Identify which cell holds the provided text, then report its (x, y) central coordinate. 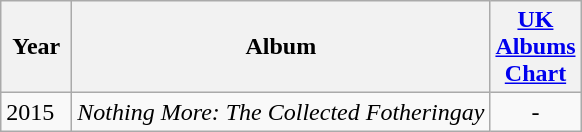
Year (36, 47)
UK Albums Chart (536, 47)
2015 (36, 112)
Nothing More: The Collected Fotheringay (281, 112)
- (536, 112)
Album (281, 47)
